Scan for the cell matching the given text and deliver its (X, Y) coordinate at center. 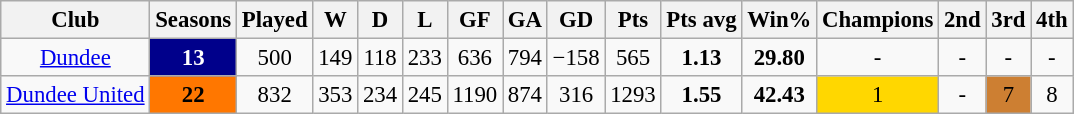
1.55 (702, 95)
874 (524, 95)
Win% (780, 20)
149 (336, 58)
W (336, 20)
832 (274, 95)
Club (76, 20)
L (424, 20)
13 (194, 58)
D (380, 20)
Seasons (194, 20)
2nd (962, 20)
353 (336, 95)
Played (274, 20)
1190 (474, 95)
1.13 (702, 58)
7 (1008, 95)
GD (576, 20)
245 (424, 95)
3rd (1008, 20)
−158 (576, 58)
565 (633, 58)
316 (576, 95)
1 (878, 95)
Dundee United (76, 95)
Champions (878, 20)
1293 (633, 95)
29.80 (780, 58)
Dundee (76, 58)
500 (274, 58)
42.43 (780, 95)
GF (474, 20)
794 (524, 58)
8 (1052, 95)
233 (424, 58)
4th (1052, 20)
234 (380, 95)
Pts (633, 20)
GA (524, 20)
118 (380, 58)
636 (474, 58)
Pts avg (702, 20)
22 (194, 95)
